Scan for the cell matching the given text and deliver its (x, y) coordinate at center. 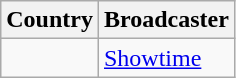
Showtime (166, 58)
Broadcaster (166, 20)
Country (50, 20)
